Find where the given text appears and provide that cell's center as (x, y) coordinate. 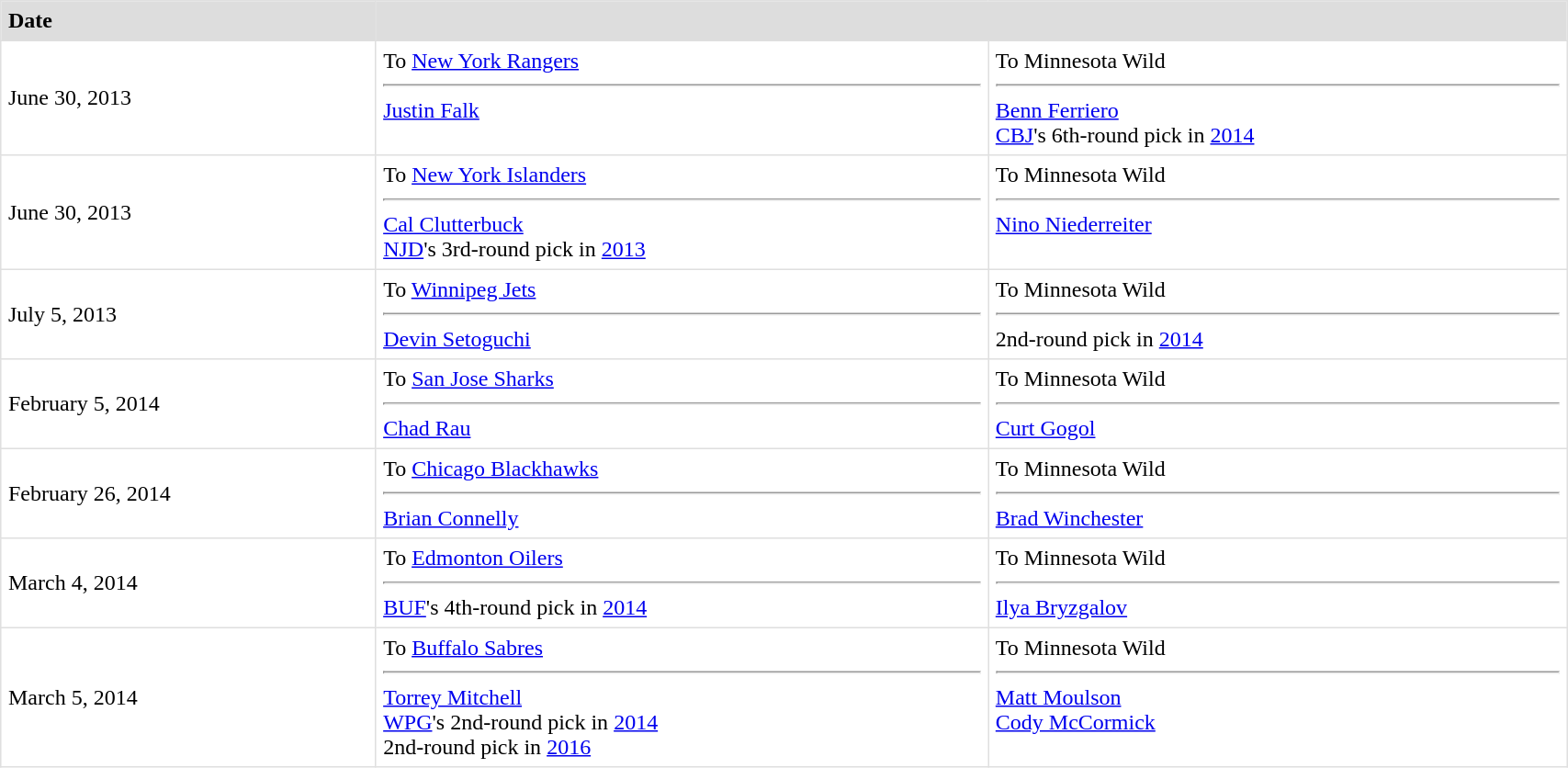
To Minnesota WildCurt Gogol (1278, 404)
March 5, 2014 (188, 697)
To Minnesota WildNino Niederreiter (1278, 212)
To New York Rangers Justin Falk (682, 97)
To Minnesota WildBrad Winchester (1278, 493)
Date (188, 21)
July 5, 2013 (188, 314)
To Minnesota WildIlya Bryzgalov (1278, 583)
March 4, 2014 (188, 583)
To Buffalo Sabres Torrey MitchellWPG's 2nd-round pick in 20142nd-round pick in 2016 (682, 697)
To Minnesota WildBenn FerrieroCBJ's 6th-round pick in 2014 (1278, 97)
To Minnesota Wild2nd-round pick in 2014 (1278, 314)
To Edmonton Oilers BUF's 4th-round pick in 2014 (682, 583)
To Chicago Blackhawks Brian Connelly (682, 493)
February 26, 2014 (188, 493)
To Minnesota WildMatt MoulsonCody McCormick (1278, 697)
To San Jose Sharks Chad Rau (682, 404)
To New York Islanders Cal ClutterbuckNJD's 3rd-round pick in 2013 (682, 212)
To Winnipeg Jets Devin Setoguchi (682, 314)
February 5, 2014 (188, 404)
